Locate the cell with the specified text and output its (X, Y) center coordinate. 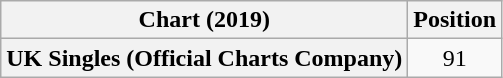
Position (455, 20)
91 (455, 58)
Chart (2019) (204, 20)
UK Singles (Official Charts Company) (204, 58)
